Provide the (X, Y) coordinate of the cell's center where the given text is located.  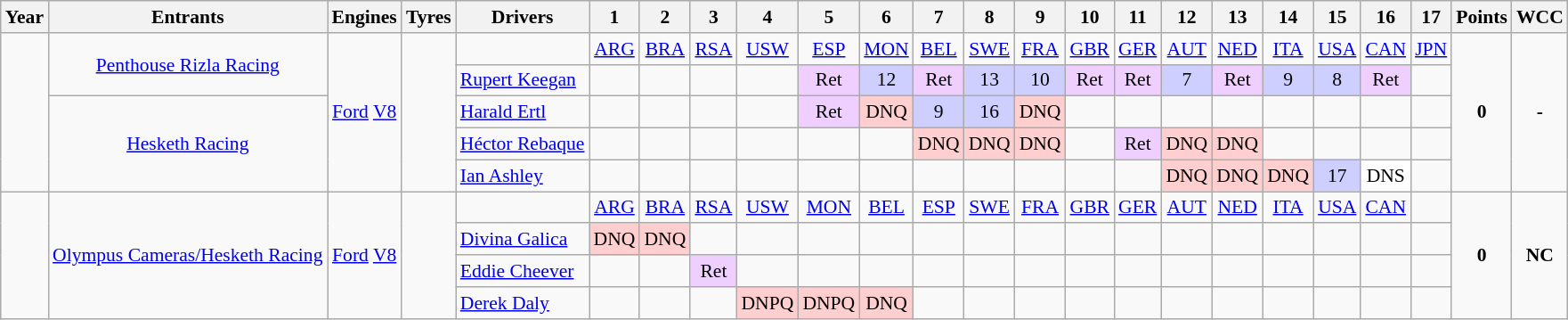
Divina Galica (523, 240)
1 (614, 17)
Points (1482, 17)
11 (1138, 17)
WCC (1540, 17)
NC (1540, 255)
Engines (365, 17)
JPN (1431, 49)
15 (1337, 17)
Drivers (523, 17)
Penthouse Rizla Racing (187, 64)
3 (713, 17)
4 (768, 17)
2 (664, 17)
Héctor Rebaque (523, 144)
Derek Daly (523, 303)
Ian Ashley (523, 176)
5 (828, 17)
- (1540, 112)
Eddie Cheever (523, 271)
14 (1288, 17)
Rupert Keegan (523, 80)
DNS (1385, 176)
6 (887, 17)
Entrants (187, 17)
Hesketh Racing (187, 144)
Year (25, 17)
Harald Ertl (523, 112)
Olympus Cameras/Hesketh Racing (187, 255)
Tyres (429, 17)
